Scan for the cell matching the given text and deliver its [X, Y] coordinate at center. 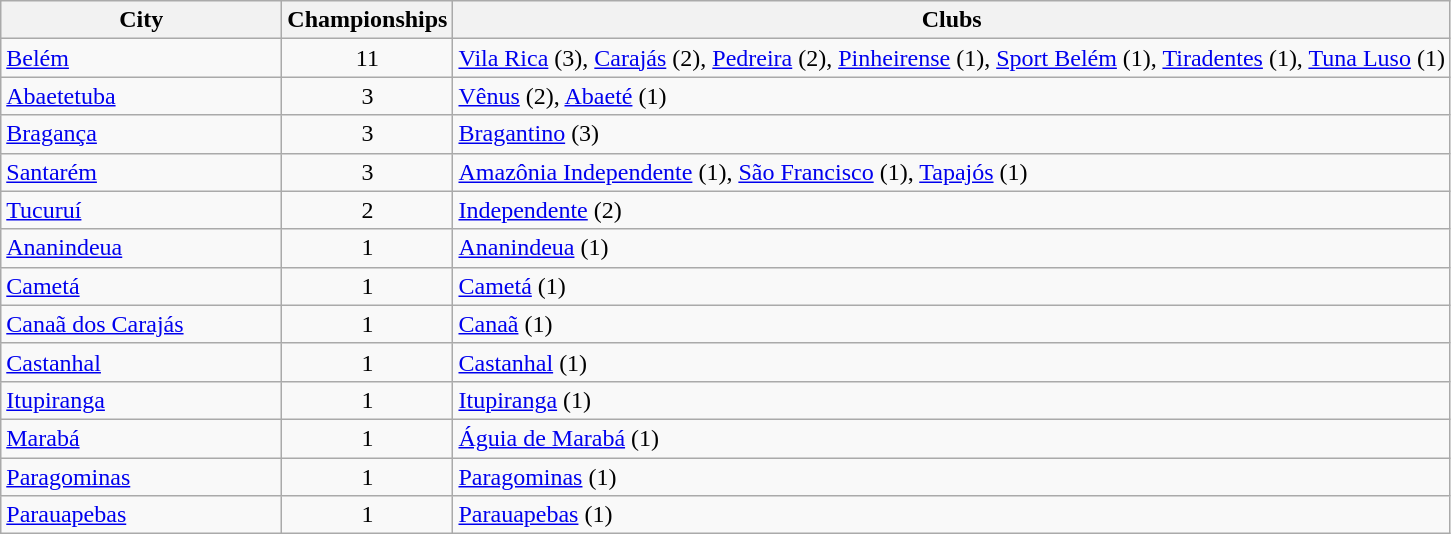
City [142, 20]
Paragominas (1) [952, 477]
Vila Rica (3), Carajás (2), Pedreira (2), Pinheirense (1), Sport Belém (1), Tiradentes (1), Tuna Luso (1) [952, 58]
Abaetetuba [142, 96]
Parauapebas [142, 515]
2 [368, 210]
11 [368, 58]
Águia de Marabá (1) [952, 438]
Ananindeua [142, 248]
Belém [142, 58]
Marabá [142, 438]
Ananindeua (1) [952, 248]
Castanhal [142, 362]
Clubs [952, 20]
Itupiranga (1) [952, 400]
Canaã (1) [952, 324]
Castanhal (1) [952, 362]
Amazônia Independente (1), São Francisco (1), Tapajós (1) [952, 172]
Cametá [142, 286]
Cametá (1) [952, 286]
Canaã dos Carajás [142, 324]
Paragominas [142, 477]
Vênus (2), Abaeté (1) [952, 96]
Itupiranga [142, 400]
Santarém [142, 172]
Parauapebas (1) [952, 515]
Tucuruí [142, 210]
Independente (2) [952, 210]
Bragança [142, 134]
Championships [368, 20]
Bragantino (3) [952, 134]
